Search for the cell housing the specified text and yield its (X, Y) center coordinate. 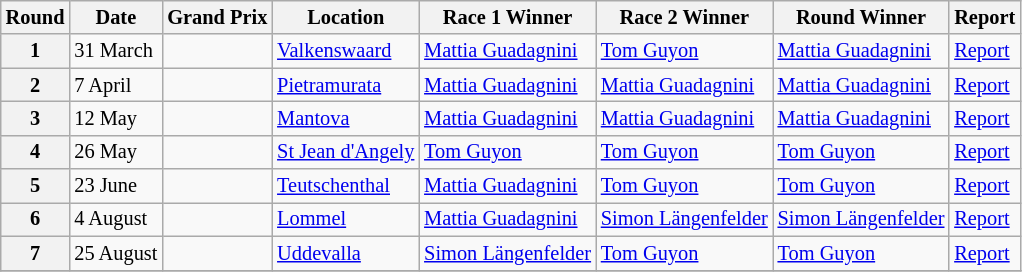
26 May (116, 152)
Mantova (346, 118)
1 (36, 51)
Pietramurata (346, 85)
6 (36, 219)
31 March (116, 51)
St Jean d'Angely (346, 152)
4 (36, 152)
Round Winner (862, 17)
Lommel (346, 219)
Race 2 Winner (684, 17)
25 August (116, 253)
Valkenswaard (346, 51)
Uddevalla (346, 253)
4 August (116, 219)
23 June (116, 186)
Date (116, 17)
12 May (116, 118)
7 (36, 253)
3 (36, 118)
Location (346, 17)
Race 1 Winner (508, 17)
7 April (116, 85)
Grand Prix (217, 17)
5 (36, 186)
Teutschenthal (346, 186)
2 (36, 85)
Round (36, 17)
